Pinpoint the cell where the given text exists, returning its (X, Y) midpoint coordinate. 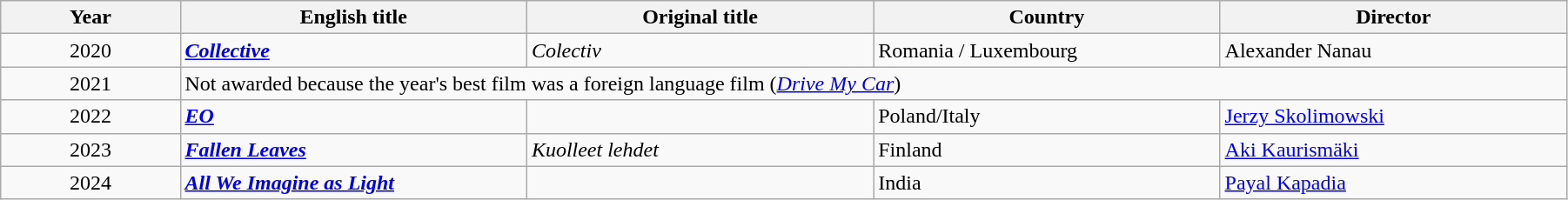
Kuolleet lehdet (700, 150)
2024 (90, 183)
EO (353, 117)
Country (1047, 17)
Original title (700, 17)
2020 (90, 50)
India (1047, 183)
Year (90, 17)
Fallen Leaves (353, 150)
Payal Kapadia (1393, 183)
2023 (90, 150)
English title (353, 17)
Not awarded because the year's best film was a foreign language film (Drive My Car) (874, 83)
Director (1393, 17)
2022 (90, 117)
Aki Kaurismäki (1393, 150)
Collective (353, 50)
Alexander Nanau (1393, 50)
Romania / Luxembourg (1047, 50)
Finland (1047, 150)
Poland/Italy (1047, 117)
Colectiv (700, 50)
Jerzy Skolimowski (1393, 117)
All We Imagine as Light (353, 183)
2021 (90, 83)
